Locate the cell with the specified text and output its (X, Y) center coordinate. 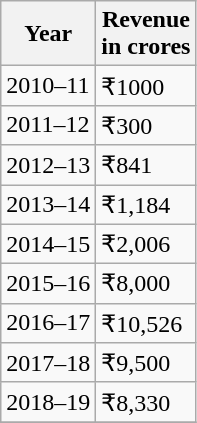
2013–14 (48, 204)
Revenuein crores (146, 34)
₹8,000 (146, 284)
2011–12 (48, 125)
₹2,006 (146, 244)
Year (48, 34)
2015–16 (48, 284)
2014–15 (48, 244)
2016–17 (48, 323)
₹10,526 (146, 323)
₹8,330 (146, 402)
2018–19 (48, 402)
2017–18 (48, 363)
₹1000 (146, 86)
₹1,184 (146, 204)
₹300 (146, 125)
2012–13 (48, 165)
₹9,500 (146, 363)
₹841 (146, 165)
2010–11 (48, 86)
